Find where the given text appears and provide that cell's center as [x, y] coordinate. 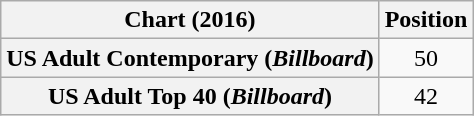
Position [426, 20]
50 [426, 58]
US Adult Top 40 (Billboard) [190, 96]
US Adult Contemporary (Billboard) [190, 58]
42 [426, 96]
Chart (2016) [190, 20]
